Capture the cell that displays the provided text and extract its [x, y] central coordinate. 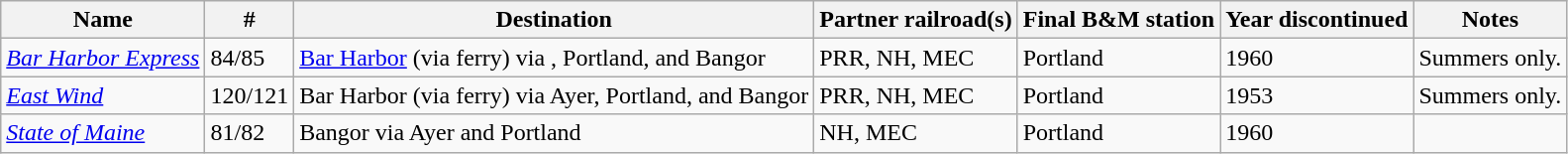
Bar Harbor Express [103, 58]
Bar Harbor (via ferry) via , Portland, and Bangor [555, 58]
Destination [555, 20]
1953 [1317, 95]
Bangor via Ayer and Portland [555, 133]
84/85 [250, 58]
Name [103, 20]
State of Maine [103, 133]
Notes [1490, 20]
Year discontinued [1317, 20]
120/121 [250, 95]
81/82 [250, 133]
NH, MEC [915, 133]
East Wind [103, 95]
Final B&M station [1118, 20]
Bar Harbor (via ferry) via Ayer, Portland, and Bangor [555, 95]
Partner railroad(s) [915, 20]
# [250, 20]
